For the text-containing cell, return its midpoint in [x, y] coordinate format. 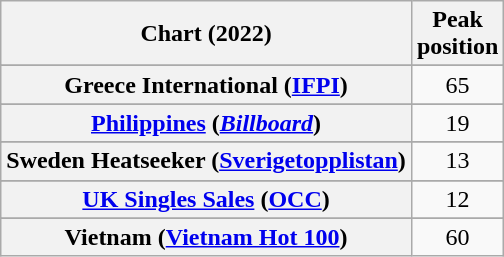
19 [457, 123]
12 [457, 199]
Vietnam (Vietnam Hot 100) [206, 237]
Greece International (IFPI) [206, 85]
UK Singles Sales (OCC) [206, 199]
Peakposition [457, 34]
Chart (2022) [206, 34]
13 [457, 161]
65 [457, 85]
Sweden Heatseeker (Sverigetopplistan) [206, 161]
Philippines (Billboard) [206, 123]
60 [457, 237]
